From the cell containing the given text, extract its center point as (X, Y) coordinate. 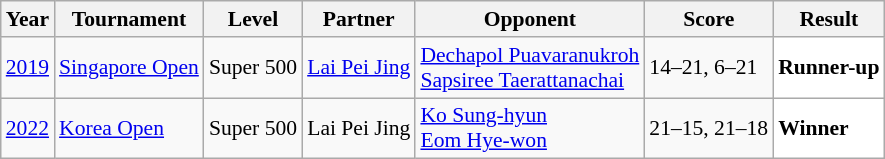
Ko Sung-hyun Eom Hye-won (530, 128)
Opponent (530, 19)
Partner (358, 19)
14–21, 6–21 (708, 68)
Tournament (129, 19)
Dechapol Puavaranukroh Sapsiree Taerattanachai (530, 68)
Runner-up (828, 68)
Level (253, 19)
Singapore Open (129, 68)
Score (708, 19)
2019 (28, 68)
Winner (828, 128)
2022 (28, 128)
Result (828, 19)
Year (28, 19)
21–15, 21–18 (708, 128)
Korea Open (129, 128)
